Provide the (X, Y) coordinate of the cell's center where the given text is located.  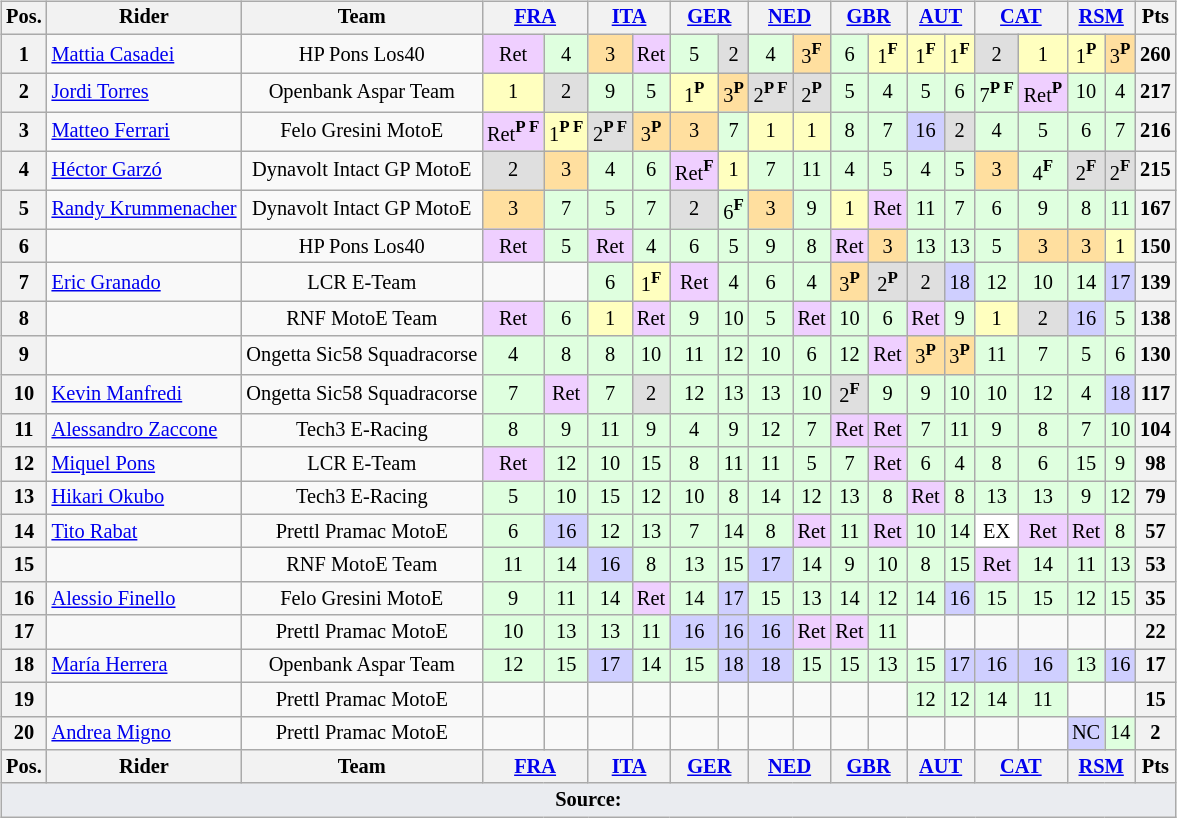
22 (1155, 632)
Jordi Torres (144, 92)
1P F (566, 132)
Andrea Migno (144, 733)
RetP F (513, 132)
117 (1155, 394)
Alessandro Zaccone (144, 430)
Source: (588, 800)
79 (1155, 498)
139 (1155, 282)
216 (1155, 132)
María Herrera (144, 666)
53 (1155, 565)
RetF (694, 170)
20 (24, 733)
NC (1086, 733)
Hikari Okubo (144, 498)
Alessio Finello (144, 599)
57 (1155, 531)
Matteo Ferrari (144, 132)
Randy Krummenacher (144, 210)
EX (997, 531)
260 (1155, 54)
19 (24, 699)
Miquel Pons (144, 464)
RetP (1043, 92)
35 (1155, 599)
150 (1155, 246)
7P F (997, 92)
Kevin Manfredi (144, 394)
Tito Rabat (144, 531)
Mattia Casadei (144, 54)
104 (1155, 430)
3F (812, 54)
138 (1155, 319)
215 (1155, 170)
98 (1155, 464)
Eric Granado (144, 282)
Héctor Garzó (144, 170)
217 (1155, 92)
6F (733, 210)
167 (1155, 210)
130 (1155, 354)
4F (1043, 170)
